From the cell containing the given text, extract its center point as [x, y] coordinate. 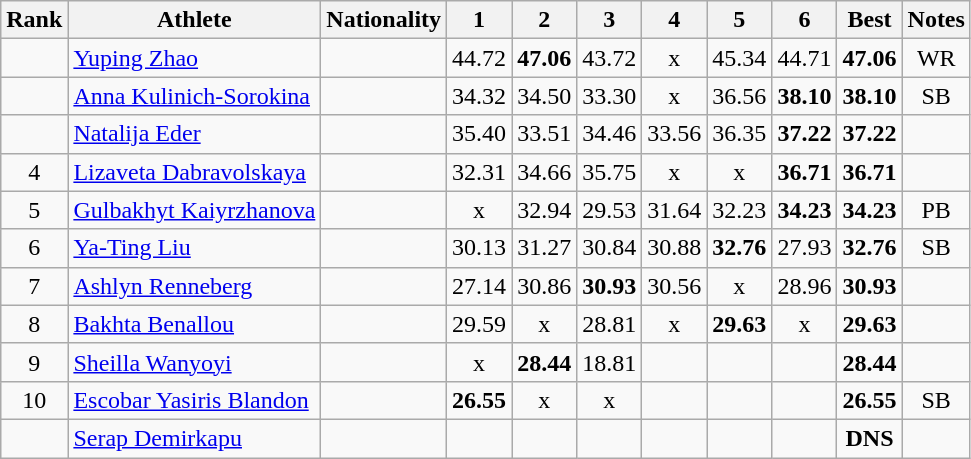
32.94 [544, 210]
29.53 [610, 210]
10 [34, 400]
Gulbakhyt Kaiyrzhanova [194, 210]
Natalija Eder [194, 134]
Serap Demirkapu [194, 438]
Escobar Yasiris Blandon [194, 400]
31.27 [544, 248]
Bakhta Benallou [194, 324]
Lizaveta Dabravolskaya [194, 172]
32.23 [740, 210]
27.93 [804, 248]
34.46 [610, 134]
31.64 [674, 210]
DNS [870, 438]
32.31 [480, 172]
30.86 [544, 286]
1 [480, 20]
30.84 [610, 248]
28.81 [610, 324]
34.50 [544, 96]
43.72 [610, 58]
Notes [936, 20]
44.72 [480, 58]
44.71 [804, 58]
45.34 [740, 58]
28.96 [804, 286]
30.13 [480, 248]
Rank [34, 20]
33.30 [610, 96]
Nationality [384, 20]
30.88 [674, 248]
9 [34, 362]
Athlete [194, 20]
PB [936, 210]
Ya-Ting Liu [194, 248]
18.81 [610, 362]
30.56 [674, 286]
34.32 [480, 96]
Anna Kulinich-Sorokina [194, 96]
27.14 [480, 286]
35.75 [610, 172]
WR [936, 58]
33.51 [544, 134]
8 [34, 324]
35.40 [480, 134]
36.56 [740, 96]
Ashlyn Renneberg [194, 286]
Sheilla Wanyoyi [194, 362]
2 [544, 20]
3 [610, 20]
7 [34, 286]
36.35 [740, 134]
Best [870, 20]
Yuping Zhao [194, 58]
34.66 [544, 172]
29.59 [480, 324]
33.56 [674, 134]
